Return (X, Y) of the center of cell containing provided text 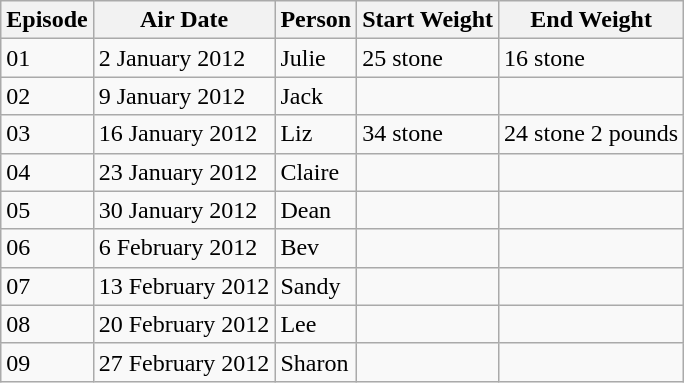
Julie (316, 58)
Sandy (316, 286)
05 (47, 210)
Dean (316, 210)
Bev (316, 248)
13 February 2012 (184, 286)
08 (47, 324)
16 stone (592, 58)
06 (47, 248)
Liz (316, 134)
Sharon (316, 362)
03 (47, 134)
Lee (316, 324)
02 (47, 96)
End Weight (592, 20)
Person (316, 20)
07 (47, 286)
9 January 2012 (184, 96)
Start Weight (428, 20)
04 (47, 172)
27 February 2012 (184, 362)
Episode (47, 20)
Claire (316, 172)
01 (47, 58)
25 stone (428, 58)
34 stone (428, 134)
6 February 2012 (184, 248)
20 February 2012 (184, 324)
24 stone 2 pounds (592, 134)
23 January 2012 (184, 172)
16 January 2012 (184, 134)
2 January 2012 (184, 58)
30 January 2012 (184, 210)
Jack (316, 96)
09 (47, 362)
Air Date (184, 20)
